Output the (X, Y) coordinate of the center of the cell containing the given text.  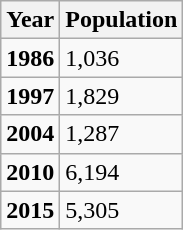
2015 (30, 210)
Year (30, 20)
2010 (30, 172)
1986 (30, 58)
1,287 (122, 134)
1,829 (122, 96)
1997 (30, 96)
6,194 (122, 172)
1,036 (122, 58)
2004 (30, 134)
5,305 (122, 210)
Population (122, 20)
